Locate the cell with the specified text and output its (x, y) center coordinate. 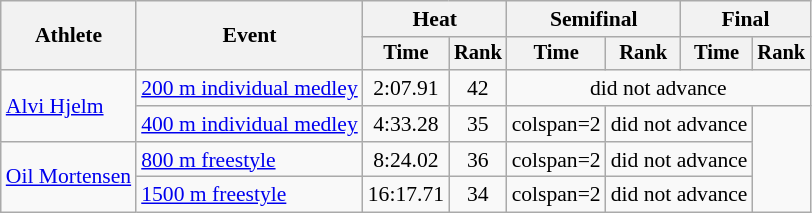
Heat (435, 19)
Final (746, 19)
8:24.02 (406, 160)
35 (478, 124)
34 (478, 195)
1500 m freestyle (250, 195)
Semifinal (594, 19)
400 m individual medley (250, 124)
200 m individual medley (250, 88)
800 m freestyle (250, 160)
42 (478, 88)
36 (478, 160)
Athlete (68, 36)
4:33.28 (406, 124)
16:17.71 (406, 195)
Event (250, 36)
Oil Mortensen (68, 178)
2:07.91 (406, 88)
Alvi Hjelm (68, 106)
